Identify which cell holds the provided text, then report its [x, y] central coordinate. 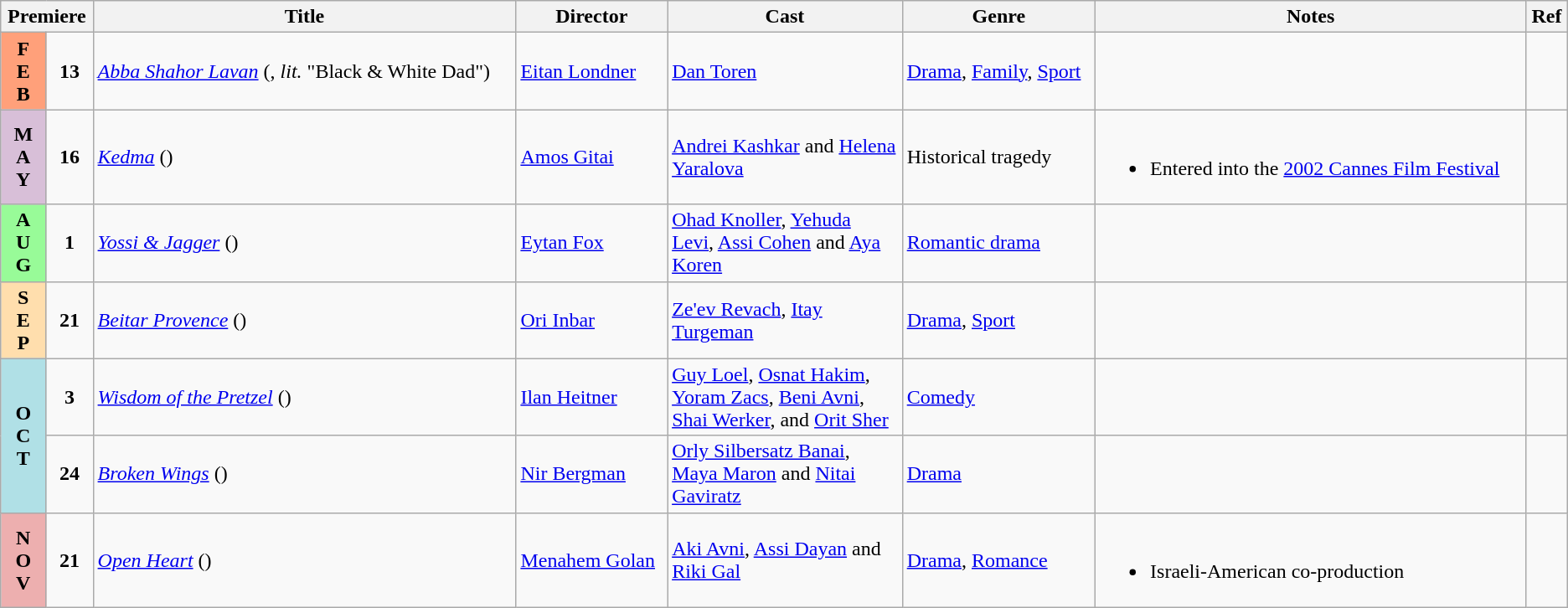
Cast [786, 17]
MAY [23, 157]
Premiere [47, 17]
24 [70, 474]
OCT [23, 435]
Drama, Romance [998, 559]
Yossi & Jagger () [305, 243]
Menahem Golan [591, 559]
Comedy [998, 397]
NOV [23, 559]
Israeli-American co-production [1311, 559]
16 [70, 157]
Amos Gitai [591, 157]
Historical tragedy [998, 157]
SEP [23, 320]
Beitar Provence () [305, 320]
Drama, Family, Sport [998, 71]
Eytan Fox [591, 243]
Open Heart () [305, 559]
Romantic drama [998, 243]
Director [591, 17]
Notes [1311, 17]
Ref [1547, 17]
13 [70, 71]
FEB [23, 71]
Ori Inbar [591, 320]
Broken Wings () [305, 474]
Kedma () [305, 157]
Eitan Londner [591, 71]
Nir Bergman [591, 474]
Ilan Heitner [591, 397]
1 [70, 243]
Abba Shahor Lavan (, lit. "Black & White Dad") [305, 71]
Entered into the 2002 Cannes Film Festival [1311, 157]
Genre [998, 17]
AUG [23, 243]
Ze'ev Revach, Itay Turgeman [786, 320]
Orly Silbersatz Banai, Maya Maron and Nitai Gaviratz [786, 474]
3 [70, 397]
Title [305, 17]
Guy Loel, Osnat Hakim, Yoram Zacs, Beni Avni, Shai Werker, and Orit Sher [786, 397]
Drama, Sport [998, 320]
Dan Toren [786, 71]
Andrei Kashkar and Helena Yaralova [786, 157]
Wisdom of the Pretzel () [305, 397]
Ohad Knoller, Yehuda Levi, Assi Cohen and Aya Koren [786, 243]
Aki Avni, Assi Dayan and Riki Gal [786, 559]
Drama [998, 474]
